From the cell containing the given text, extract its center point as (x, y) coordinate. 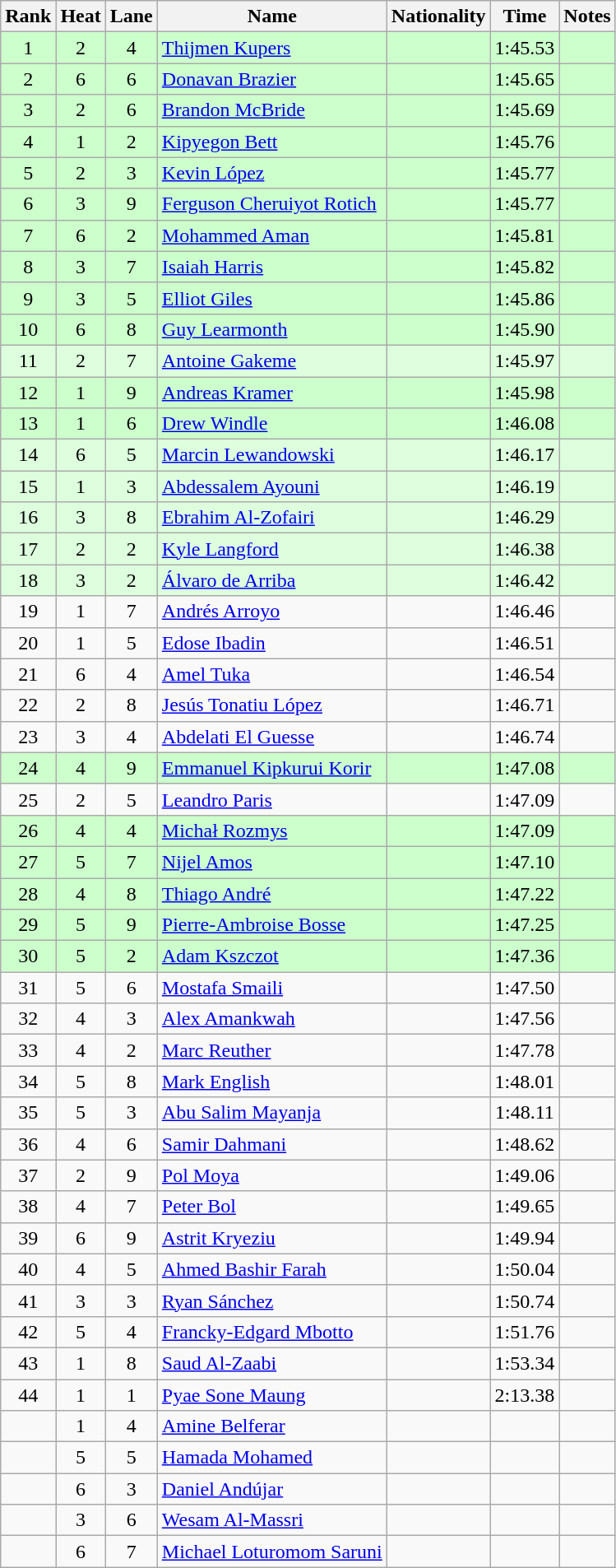
Ryan Sánchez (271, 1300)
Pyae Sone Maung (271, 1395)
Heat (81, 16)
Andrés Arroyo (271, 612)
Pol Moya (271, 1175)
17 (28, 549)
12 (28, 393)
Isaiah Harris (271, 267)
Leandro Paris (271, 799)
Brandon McBride (271, 110)
22 (28, 705)
1:45.65 (525, 79)
1:45.69 (525, 110)
1:49.65 (525, 1207)
1:45.98 (525, 393)
40 (28, 1269)
Guy Learmonth (271, 329)
Name (271, 16)
Peter Bol (271, 1207)
39 (28, 1238)
1:47.36 (525, 956)
Samir Dahmani (271, 1144)
Abdessalem Ayouni (271, 486)
27 (28, 862)
1:45.90 (525, 329)
10 (28, 329)
Amel Tuka (271, 674)
25 (28, 799)
1:47.50 (525, 988)
Andreas Kramer (271, 393)
1:46.08 (525, 424)
21 (28, 674)
1:45.86 (525, 298)
1:47.56 (525, 1019)
31 (28, 988)
37 (28, 1175)
13 (28, 424)
Wesam Al-Massri (271, 1520)
Nationality (438, 16)
11 (28, 361)
1:49.06 (525, 1175)
30 (28, 956)
Abu Salim Mayanja (271, 1113)
1:47.10 (525, 862)
Ahmed Bashir Farah (271, 1269)
Ebrahim Al-Zofairi (271, 518)
Saud Al-Zaabi (271, 1363)
1:53.34 (525, 1363)
16 (28, 518)
Nijel Amos (271, 862)
Emmanuel Kipkurui Korir (271, 768)
Adam Kszczot (271, 956)
1:50.04 (525, 1269)
Marc Reuther (271, 1050)
Ferguson Cheruiyot Rotich (271, 204)
Kyle Langford (271, 549)
1:45.53 (525, 48)
1:48.01 (525, 1082)
1:49.94 (525, 1238)
Pierre-Ambroise Bosse (271, 925)
1:45.76 (525, 142)
1:47.78 (525, 1050)
1:47.25 (525, 925)
35 (28, 1113)
44 (28, 1395)
Edose Ibadin (271, 643)
1:46.38 (525, 549)
1:46.19 (525, 486)
Hamada Mohamed (271, 1458)
1:47.08 (525, 768)
Drew Windle (271, 424)
1:48.11 (525, 1113)
33 (28, 1050)
Antoine Gakeme (271, 361)
Elliot Giles (271, 298)
Amine Belferar (271, 1426)
2:13.38 (525, 1395)
1:47.22 (525, 893)
36 (28, 1144)
28 (28, 893)
Abdelati El Guesse (271, 737)
Kipyegon Bett (271, 142)
1:46.51 (525, 643)
1:45.97 (525, 361)
34 (28, 1082)
18 (28, 580)
24 (28, 768)
23 (28, 737)
Mark English (271, 1082)
Thiago André (271, 893)
Daniel Andújar (271, 1489)
20 (28, 643)
1:46.71 (525, 705)
Francky-Edgard Mbotto (271, 1332)
29 (28, 925)
1:48.62 (525, 1144)
Alex Amankwah (271, 1019)
15 (28, 486)
Thijmen Kupers (271, 48)
1:50.74 (525, 1300)
26 (28, 831)
32 (28, 1019)
Lane (132, 16)
Time (525, 16)
1:46.54 (525, 674)
1:46.17 (525, 455)
1:46.46 (525, 612)
Astrit Kryeziu (271, 1238)
1:45.82 (525, 267)
Michał Rozmys (271, 831)
Rank (28, 16)
Mohammed Aman (271, 235)
19 (28, 612)
41 (28, 1300)
43 (28, 1363)
Álvaro de Arriba (271, 580)
1:46.42 (525, 580)
Jesús Tonatiu López (271, 705)
Marcin Lewandowski (271, 455)
Notes (587, 16)
1:45.81 (525, 235)
Kevin López (271, 173)
1:46.74 (525, 737)
Donavan Brazier (271, 79)
42 (28, 1332)
14 (28, 455)
Michael Loturomom Saruni (271, 1552)
1:51.76 (525, 1332)
1:46.29 (525, 518)
38 (28, 1207)
Mostafa Smaili (271, 988)
